Scan for the cell matching the given text and deliver its [x, y] coordinate at center. 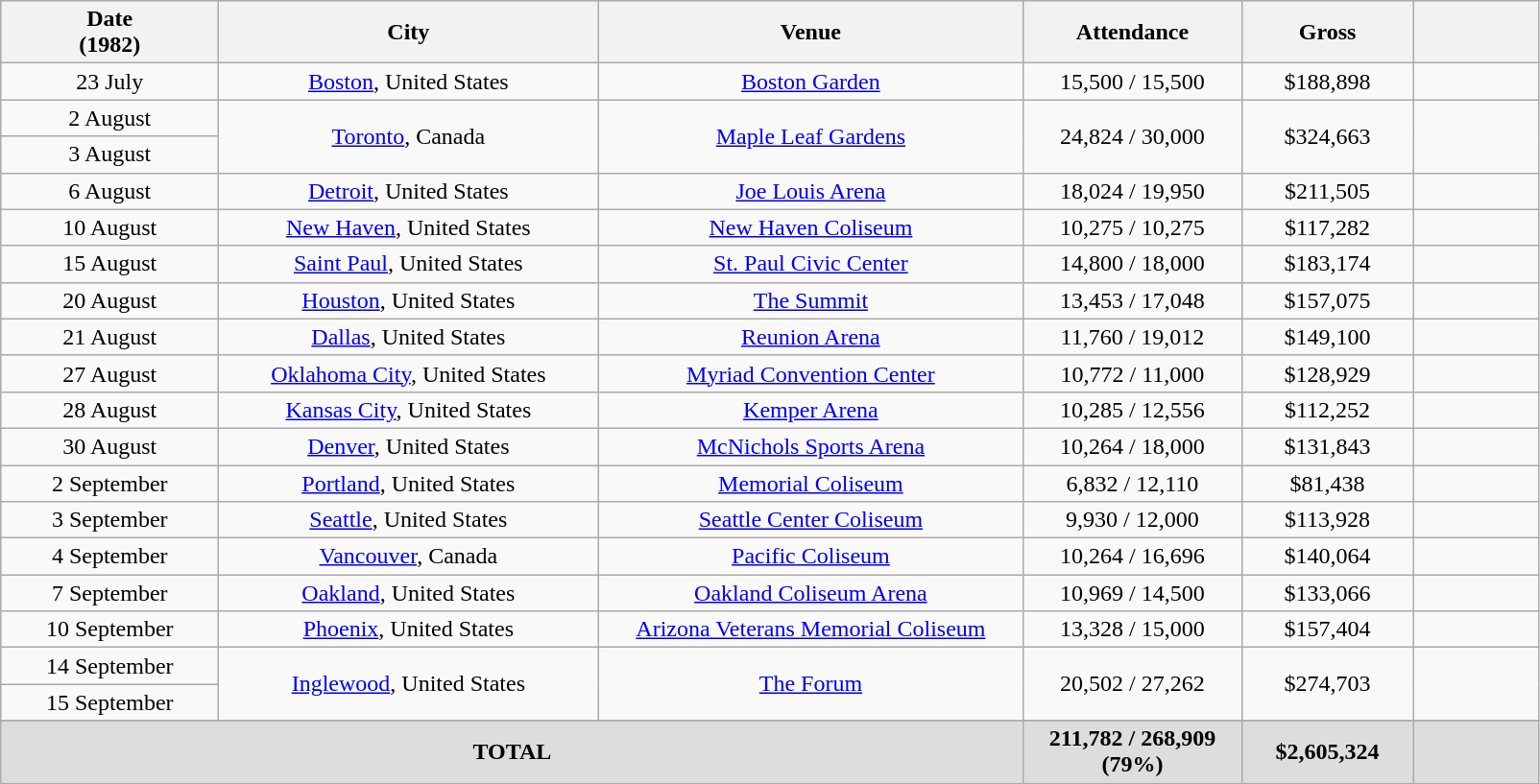
TOTAL [513, 752]
10 September [109, 630]
211,782 / 268,909 (79%) [1133, 752]
$211,505 [1327, 191]
6 August [109, 191]
10,285 / 12,556 [1133, 410]
13,453 / 17,048 [1133, 300]
10,969 / 14,500 [1133, 593]
Houston, United States [409, 300]
10,275 / 10,275 [1133, 227]
$128,929 [1327, 373]
10,772 / 11,000 [1133, 373]
$133,066 [1327, 593]
$324,663 [1327, 136]
McNichols Sports Arena [810, 446]
Vancouver, Canada [409, 557]
2 September [109, 483]
20,502 / 27,262 [1133, 684]
$2,605,324 [1327, 752]
18,024 / 19,950 [1133, 191]
The Summit [810, 300]
3 August [109, 154]
15 August [109, 264]
Seattle, United States [409, 520]
Pacific Coliseum [810, 557]
Joe Louis Arena [810, 191]
$188,898 [1327, 82]
$81,438 [1327, 483]
$157,075 [1327, 300]
Arizona Veterans Memorial Coliseum [810, 630]
2 August [109, 118]
14 September [109, 666]
28 August [109, 410]
14,800 / 18,000 [1133, 264]
Venue [810, 33]
9,930 / 12,000 [1133, 520]
Gross [1327, 33]
Boston, United States [409, 82]
New Haven, United States [409, 227]
21 August [109, 337]
Dallas, United States [409, 337]
Oklahoma City, United States [409, 373]
4 September [109, 557]
20 August [109, 300]
13,328 / 15,000 [1133, 630]
St. Paul Civic Center [810, 264]
$113,928 [1327, 520]
Seattle Center Coliseum [810, 520]
$274,703 [1327, 684]
Oakland, United States [409, 593]
11,760 / 19,012 [1133, 337]
30 August [109, 446]
City [409, 33]
10,264 / 18,000 [1133, 446]
$183,174 [1327, 264]
Kansas City, United States [409, 410]
Date(1982) [109, 33]
Denver, United States [409, 446]
Saint Paul, United States [409, 264]
15,500 / 15,500 [1133, 82]
Inglewood, United States [409, 684]
Memorial Coliseum [810, 483]
Toronto, Canada [409, 136]
Boston Garden [810, 82]
$131,843 [1327, 446]
23 July [109, 82]
Kemper Arena [810, 410]
New Haven Coliseum [810, 227]
$157,404 [1327, 630]
$112,252 [1327, 410]
The Forum [810, 684]
Phoenix, United States [409, 630]
6,832 / 12,110 [1133, 483]
Portland, United States [409, 483]
$140,064 [1327, 557]
Detroit, United States [409, 191]
15 September [109, 702]
3 September [109, 520]
10,264 / 16,696 [1133, 557]
24,824 / 30,000 [1133, 136]
7 September [109, 593]
10 August [109, 227]
$117,282 [1327, 227]
Oakland Coliseum Arena [810, 593]
$149,100 [1327, 337]
Myriad Convention Center [810, 373]
27 August [109, 373]
Reunion Arena [810, 337]
Maple Leaf Gardens [810, 136]
Attendance [1133, 33]
